Identify which cell holds the provided text, then report its (x, y) central coordinate. 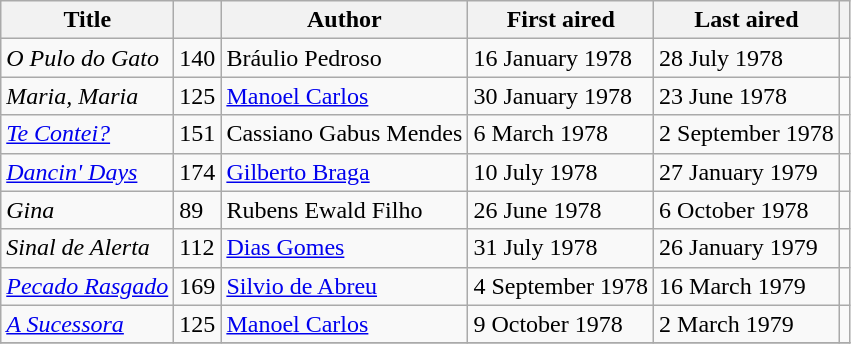
27 January 1979 (747, 172)
Dias Gomes (344, 248)
4 September 1978 (561, 286)
2 March 1979 (747, 324)
26 January 1979 (747, 248)
Silvio de Abreu (344, 286)
Last aired (747, 20)
151 (198, 134)
Bráulio Pedroso (344, 58)
A Sucessora (88, 324)
Dancin' Days (88, 172)
28 July 1978 (747, 58)
Sinal de Alerta (88, 248)
First aired (561, 20)
O Pulo do Gato (88, 58)
9 October 1978 (561, 324)
Te Contei? (88, 134)
31 July 1978 (561, 248)
16 March 1979 (747, 286)
89 (198, 210)
Cassiano Gabus Mendes (344, 134)
30 January 1978 (561, 96)
Author (344, 20)
Title (88, 20)
Gilberto Braga (344, 172)
26 June 1978 (561, 210)
16 January 1978 (561, 58)
10 July 1978 (561, 172)
140 (198, 58)
23 June 1978 (747, 96)
Maria, Maria (88, 96)
2 September 1978 (747, 134)
6 October 1978 (747, 210)
Pecado Rasgado (88, 286)
Gina (88, 210)
6 March 1978 (561, 134)
112 (198, 248)
Rubens Ewald Filho (344, 210)
169 (198, 286)
174 (198, 172)
